Extract the (X, Y) coordinate from the center of the cell holding the provided text.  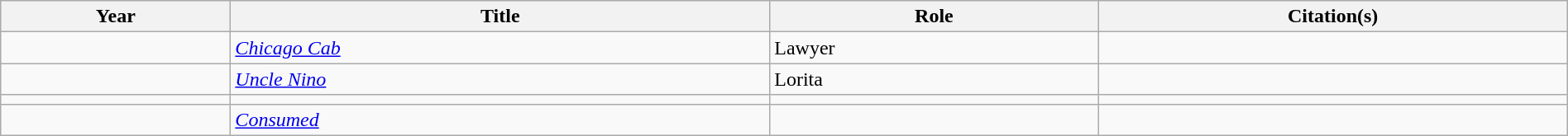
Chicago Cab (500, 48)
Lorita (935, 79)
Role (935, 16)
Year (116, 16)
Consumed (500, 120)
Uncle Nino (500, 79)
Title (500, 16)
Lawyer (935, 48)
Citation(s) (1333, 16)
